Return (x, y) of the center of cell containing provided text 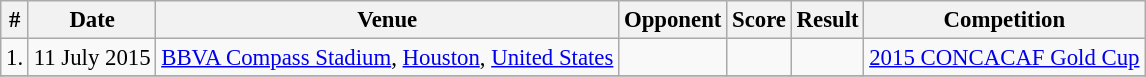
2015 CONCACAF Gold Cup (1004, 58)
1. (15, 58)
Opponent (673, 20)
Result (828, 20)
BBVA Compass Stadium, Houston, United States (388, 58)
Date (92, 20)
Competition (1004, 20)
11 July 2015 (92, 58)
Venue (388, 20)
Score (760, 20)
# (15, 20)
